For the text-containing cell, return its midpoint in [X, Y] coordinate format. 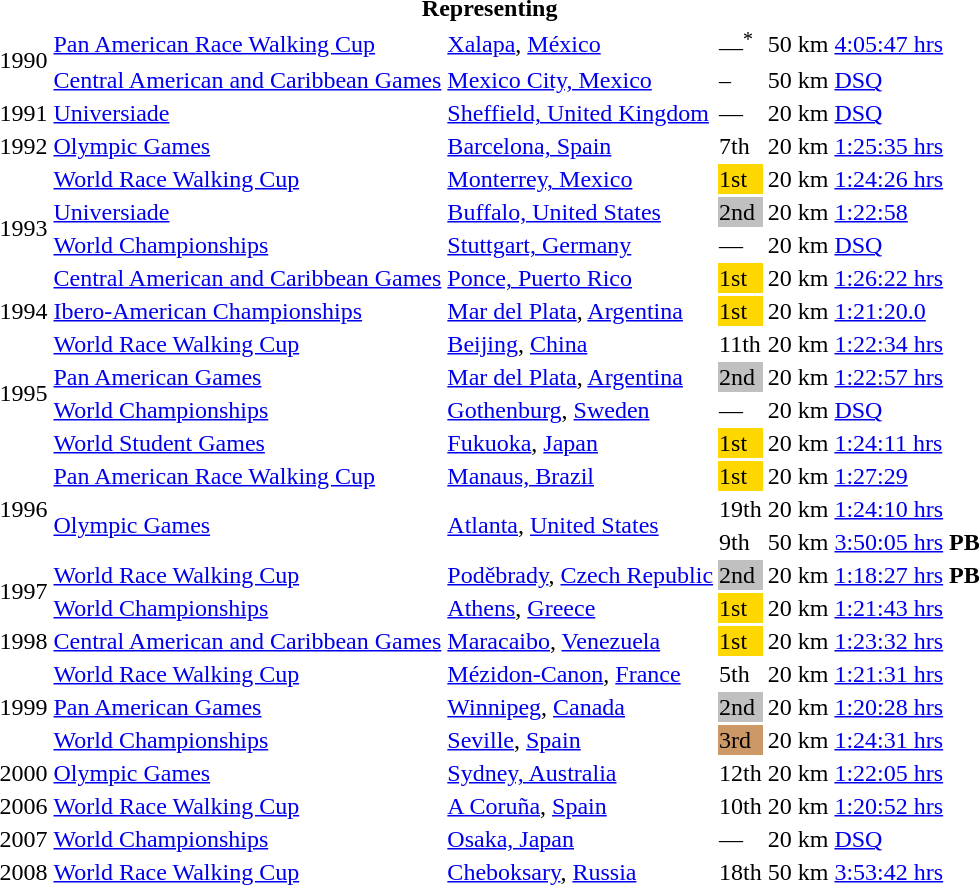
10th [741, 806]
Sydney, Australia [580, 773]
– [741, 80]
Buffalo, United States [580, 212]
Mézidon-Canon, France [580, 674]
Poděbrady, Czech Republic [580, 575]
7th [741, 146]
Seville, Spain [580, 740]
Beijing, China [580, 344]
—* [741, 44]
19th [741, 509]
Ibero-American Championships [248, 311]
Barcelona, Spain [580, 146]
Mexico City, Mexico [580, 80]
Gothenburg, Sweden [580, 410]
Xalapa, México [580, 44]
Winnipeg, Canada [580, 707]
9th [741, 542]
Osaka, Japan [580, 839]
Sheffield, United Kingdom [580, 113]
World Student Games [248, 443]
Ponce, Puerto Rico [580, 278]
5th [741, 674]
Monterrey, Mexico [580, 179]
12th [741, 773]
Fukuoka, Japan [580, 443]
Atlanta, United States [580, 526]
3rd [741, 740]
Stuttgart, Germany [580, 245]
Maracaibo, Venezuela [580, 641]
Athens, Greece [580, 608]
Manaus, Brazil [580, 476]
11th [741, 344]
A Coruña, Spain [580, 806]
